Extract the (x, y) coordinate from the center of the cell holding the provided text.  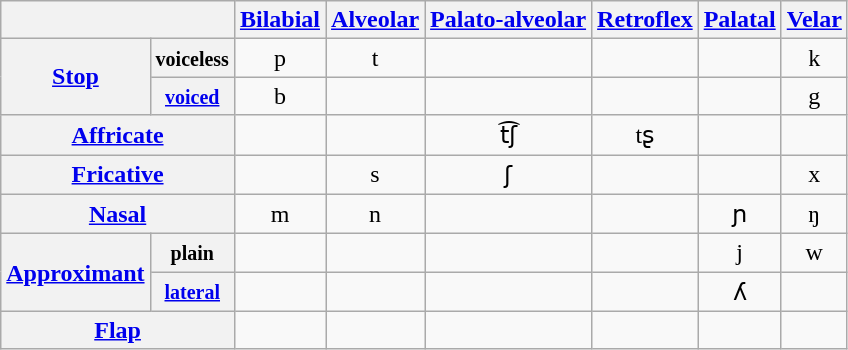
Velar (814, 20)
ʎ (740, 292)
Palatal (740, 20)
ʃ (508, 174)
t͡ʃ (508, 135)
Alveolar (376, 20)
n (376, 214)
Nasal (118, 214)
s (376, 174)
ŋ (814, 214)
Palato-alveolar (508, 20)
voiceless (192, 58)
Bilabial (280, 20)
j (740, 253)
g (814, 96)
voiced (192, 96)
lateral (192, 292)
w (814, 253)
t (376, 58)
plain (192, 253)
Flap (118, 330)
m (280, 214)
k (814, 58)
Retroflex (646, 20)
Approximant (76, 273)
b (280, 96)
ɲ (740, 214)
tʂ (646, 135)
Stop (76, 77)
p (280, 58)
x (814, 174)
Affricate (118, 135)
Fricative (118, 174)
